Return the (X, Y) coordinate for the center point of the cell that contains the specified text.  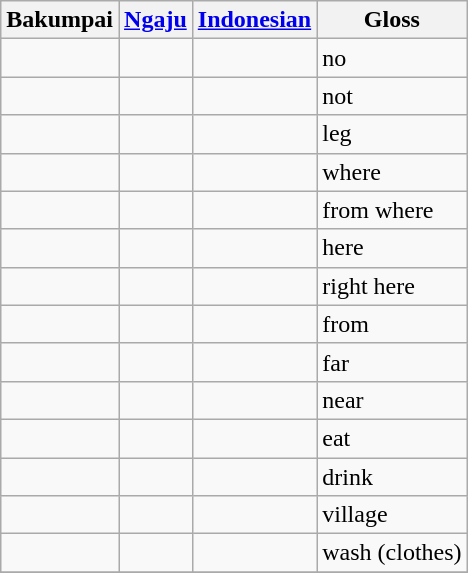
Indonesian (254, 20)
village (392, 515)
drink (392, 477)
near (392, 400)
right here (392, 286)
leg (392, 134)
here (392, 248)
Gloss (392, 20)
where (392, 172)
from (392, 324)
far (392, 362)
Bakumpai (60, 20)
wash (clothes) (392, 553)
eat (392, 438)
Ngaju (156, 20)
no (392, 58)
from where (392, 210)
not (392, 96)
